Scan for the cell matching the given text and deliver its (X, Y) coordinate at center. 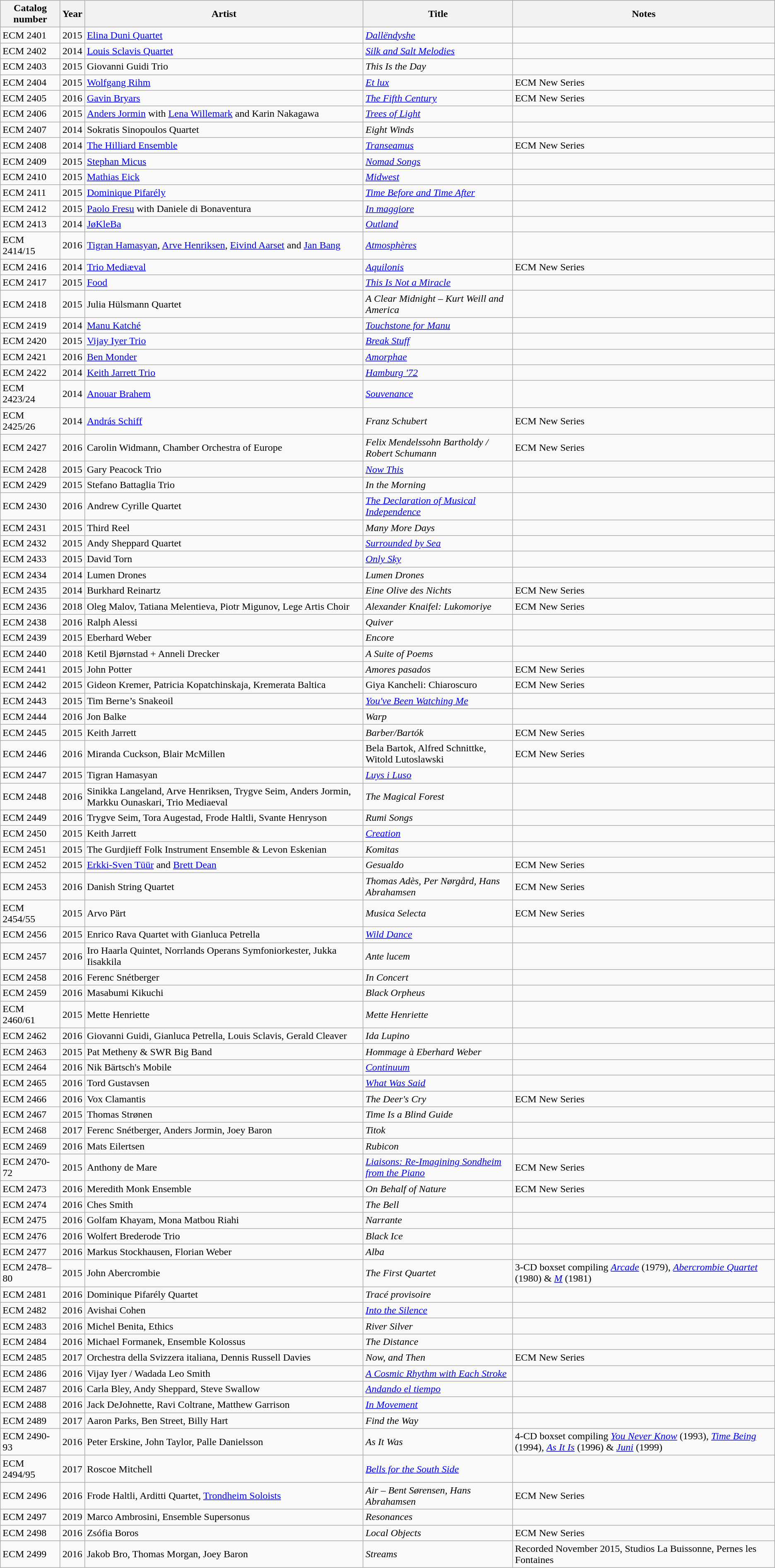
Transeamus (438, 145)
Year (72, 14)
ECM 2487 (31, 1389)
ECM 2473 (31, 1189)
Meredith Monk Ensemble (224, 1189)
Franz Schubert (438, 421)
Mathias Eick (224, 177)
Enrico Rava Quartet with Gianluca Petrella (224, 935)
Title (438, 14)
John Abercrombie (224, 1273)
ECM 2445 (31, 732)
Andando el tiempo (438, 1389)
Silk and Salt Melodies (438, 51)
ECM 2478–80 (31, 1273)
ECM 2475 (31, 1220)
Amores pasados (438, 669)
Air – Bent Sørensen, Hans Abrahamsen (438, 1496)
Ralph Alessi (224, 622)
Eine Olive des Nichts (438, 591)
Danish String Quartet (224, 887)
Streams (438, 1554)
ECM 2465 (31, 1083)
Felix Mendelssohn Bartholdy / Robert Schumann (438, 448)
The Bell (438, 1205)
Michel Benita, Ethics (224, 1326)
Sinikka Langeland, Arve Henriksen, Trygve Seim, Anders Jormin, Markku Ounaskari, Trio Mediaeval (224, 796)
Gideon Kremer, Patricia Kopatchinskaja, Kremerata Baltica (224, 685)
Stefano Battaglia Trio (224, 485)
Wild Dance (438, 935)
Black Ice (438, 1236)
ECM 2453 (31, 887)
River Silver (438, 1326)
ECM 2499 (31, 1554)
ECM 2489 (31, 1421)
A Suite of Poems (438, 654)
ECM 2417 (31, 283)
Masabumi Kikuchi (224, 993)
Souvenance (438, 394)
Roscoe Mitchell (224, 1469)
Hamburg '72 (438, 373)
Zsófia Boros (224, 1533)
Midwest (438, 177)
Sokratis Sinopoulos Quartet (224, 130)
Vijay Iyer / Wadada Leo Smith (224, 1373)
Now This (438, 469)
ECM 2408 (31, 145)
Into the Silence (438, 1310)
ECM 2439 (31, 638)
ECM 2457 (31, 956)
A Cosmic Rhythm with Each Stroke (438, 1373)
ECM 2485 (31, 1357)
Giovanni Guidi Trio (224, 67)
In Concert (438, 977)
JøKleBa (224, 224)
Touchstone for Manu (438, 325)
Resonances (438, 1517)
Time Before and Time After (438, 192)
Avishai Cohen (224, 1310)
ECM 2432 (31, 544)
Vijay Iyer Trio (224, 341)
As It Was (438, 1442)
Erkki-Sven Tüür and Brett Dean (224, 865)
ECM 2407 (31, 130)
A Clear Midnight – Kurt Weill and America (438, 304)
In Movement (438, 1405)
Many More Days (438, 528)
Rubicon (438, 1146)
Iro Haarla Quintet, Norrlands Operans Symfoniorkester, Jukka Iisakkila (224, 956)
Louis Sclavis Quartet (224, 51)
Aquilonis (438, 267)
Ferenc Snétberger (224, 977)
ECM 2422 (31, 373)
In the Morning (438, 485)
ECM 2440 (31, 654)
Dominique Pifarély Quartet (224, 1294)
ECM 2486 (31, 1373)
ECM 2451 (31, 849)
ECM 2419 (31, 325)
What Was Said (438, 1083)
Trygve Seim, Tora Augestad, Frode Haltli, Svante Henryson (224, 818)
Eight Winds (438, 130)
Gary Peacock Trio (224, 469)
ECM 2418 (31, 304)
ECM 2459 (31, 993)
ECM 2456 (31, 935)
Gesualdo (438, 865)
ECM 2467 (31, 1115)
Golfam Khayam, Mona Matbou Riahi (224, 1220)
ECM 2410 (31, 177)
Et lux (438, 82)
ECM 2470-72 (31, 1167)
ECM 2460/61 (31, 1014)
ECM 2448 (31, 796)
Vox Clamantis (224, 1099)
David Torn (224, 559)
Ches Smith (224, 1205)
Orchestra della Svizzera italiana, Dennis Russell Davies (224, 1357)
Bela Bartok, Alfred Schnittke, Witold Lutoslawski (438, 753)
Gavin Bryars (224, 98)
ECM 2449 (31, 818)
ECM 2438 (31, 622)
ECM 2414/15 (31, 246)
Carolin Widmann, Chamber Orchestra of Europe (224, 448)
Oleg Malov, Tatiana Melentieva, Piotr Migunov, Lege Artis Choir (224, 606)
Ketil Bjørnstad + Anneli Drecker (224, 654)
4-CD boxset compiling You Never Know (1993), Time Being (1994), As It Is (1996) & Juni (1999) (643, 1442)
Anouar Brahem (224, 394)
Arvo Pärt (224, 913)
The Magical Forest (438, 796)
Tigran Hamasyan, Arve Henriksen, Eivind Aarset and Jan Bang (224, 246)
Surrounded by Sea (438, 544)
Alba (438, 1252)
Titok (438, 1130)
ECM 2488 (31, 1405)
Komitas (438, 849)
ECM 2404 (31, 82)
The Deer's Cry (438, 1099)
Liaisons: Re-Imagining Sondheim from the Piano (438, 1167)
ECM 2431 (31, 528)
Peter Erskine, John Taylor, Palle Danielsson (224, 1442)
Ben Monder (224, 357)
Pat Metheny & SWR Big Band (224, 1051)
Thomas Adès, Per Nørgård, Hans Abrahamsen (438, 887)
John Potter (224, 669)
The Gurdjieff Folk Instrument Ensemble & Levon Eskenian (224, 849)
ECM 2443 (31, 701)
The Fifth Century (438, 98)
ECM 2442 (31, 685)
ECM 2481 (31, 1294)
ECM 2416 (31, 267)
Eberhard Weber (224, 638)
Luys i Luso (438, 775)
Nomad Songs (438, 161)
Paolo Fresu with Daniele di Bonaventura (224, 208)
ECM 2476 (31, 1236)
Narrante (438, 1220)
Andy Sheppard Quartet (224, 544)
Recorded November 2015, Studios La Buissonne, Pernes les Fontaines (643, 1554)
Manu Katché (224, 325)
ECM 2420 (31, 341)
Ida Lupino (438, 1036)
ECM 2450 (31, 834)
Dominique Pifarély (224, 192)
Local Objects (438, 1533)
In maggiore (438, 208)
Musica Selecta (438, 913)
2019 (72, 1517)
Wolfert Brederode Trio (224, 1236)
ECM 2496 (31, 1496)
Jack DeJohnette, Ravi Coltrane, Matthew Garrison (224, 1405)
Barber/Bartók (438, 732)
Nik Bärtsch's Mobile (224, 1067)
3-CD boxset compiling Arcade (1979), Abercrombie Quartet (1980) & M (1981) (643, 1273)
Black Orpheus (438, 993)
Jon Balke (224, 717)
ECM 2423/24 (31, 394)
ECM 2421 (31, 357)
ECM 2462 (31, 1036)
Markus Stockhausen, Florian Weber (224, 1252)
Michael Formanek, Ensemble Kolossus (224, 1342)
ECM 2469 (31, 1146)
ECM 2436 (31, 606)
ECM 2494/95 (31, 1469)
Tracé provisoire (438, 1294)
Bells for the South Side (438, 1469)
Alexander Knaifel: Lukomoriye (438, 606)
ECM 2401 (31, 35)
ECM 2463 (31, 1051)
ECM 2490-93 (31, 1442)
Julia Hülsmann Quartet (224, 304)
ECM 2402 (31, 51)
Encore (438, 638)
Carla Bley, Andy Sheppard, Steve Swallow (224, 1389)
Tord Gustavsen (224, 1083)
Elina Duni Quartet (224, 35)
Continuum (438, 1067)
Tigran Hamasyan (224, 775)
Ferenc Snétberger, Anders Jormin, Joey Baron (224, 1130)
Thomas Strønen (224, 1115)
ECM 2482 (31, 1310)
Rumi Songs (438, 818)
Artist (224, 14)
ECM 2446 (31, 753)
ECM 2477 (31, 1252)
Frode Haltli, Arditti Quartet, Trondheim Soloists (224, 1496)
Jakob Bro, Thomas Morgan, Joey Baron (224, 1554)
Outland (438, 224)
Burkhard Reinartz (224, 591)
The Distance (438, 1342)
Catalog number (31, 14)
Now, and Then (438, 1357)
Keith Jarrett Trio (224, 373)
Trees of Light (438, 114)
ECM 2409 (31, 161)
The First Quartet (438, 1273)
ECM 2452 (31, 865)
ECM 2430 (31, 506)
Anders Jormin with Lena Willemark and Karin Nakagawa (224, 114)
The Hilliard Ensemble (224, 145)
Dallëndyshe (438, 35)
ECM 2454/55 (31, 913)
Quiver (438, 622)
András Schiff (224, 421)
ECM 2413 (31, 224)
ECM 2483 (31, 1326)
ECM 2484 (31, 1342)
ECM 2441 (31, 669)
Food (224, 283)
Time Is a Blind Guide (438, 1115)
ECM 2466 (31, 1099)
ECM 2403 (31, 67)
ECM 2428 (31, 469)
Creation (438, 834)
Miranda Cuckson, Blair McMillen (224, 753)
ECM 2411 (31, 192)
Notes (643, 14)
Ante lucem (438, 956)
ECM 2427 (31, 448)
ECM 2468 (31, 1130)
ECM 2464 (31, 1067)
ECM 2447 (31, 775)
ECM 2458 (31, 977)
Mats Eilertsen (224, 1146)
Hommage à Eberhard Weber (438, 1051)
ECM 2406 (31, 114)
ECM 2435 (31, 591)
ECM 2425/26 (31, 421)
ECM 2474 (31, 1205)
Break Stuff (438, 341)
On Behalf of Nature (438, 1189)
The Declaration of Musical Independence (438, 506)
Andrew Cyrille Quartet (224, 506)
Stephan Micus (224, 161)
Third Reel (224, 528)
You've Been Watching Me (438, 701)
Only Sky (438, 559)
Wolfgang Rihm (224, 82)
Giovanni Guidi, Gianluca Petrella, Louis Sclavis, Gerald Cleaver (224, 1036)
Giya Kancheli: Chiaroscuro (438, 685)
ECM 2444 (31, 717)
Find the Way (438, 1421)
Tim Berne’s Snakeoil (224, 701)
ECM 2434 (31, 575)
This Is the Day (438, 67)
Marco Ambrosini, Ensemble Supersonus (224, 1517)
ECM 2429 (31, 485)
ECM 2497 (31, 1517)
This Is Not a Miracle (438, 283)
Amorphae (438, 357)
Aaron Parks, Ben Street, Billy Hart (224, 1421)
Trio Mediæval (224, 267)
Atmosphères (438, 246)
Warp (438, 717)
ECM 2405 (31, 98)
ECM 2412 (31, 208)
Anthony de Mare (224, 1167)
ECM 2498 (31, 1533)
ECM 2433 (31, 559)
